Identify which cell holds the provided text, then report its [X, Y] central coordinate. 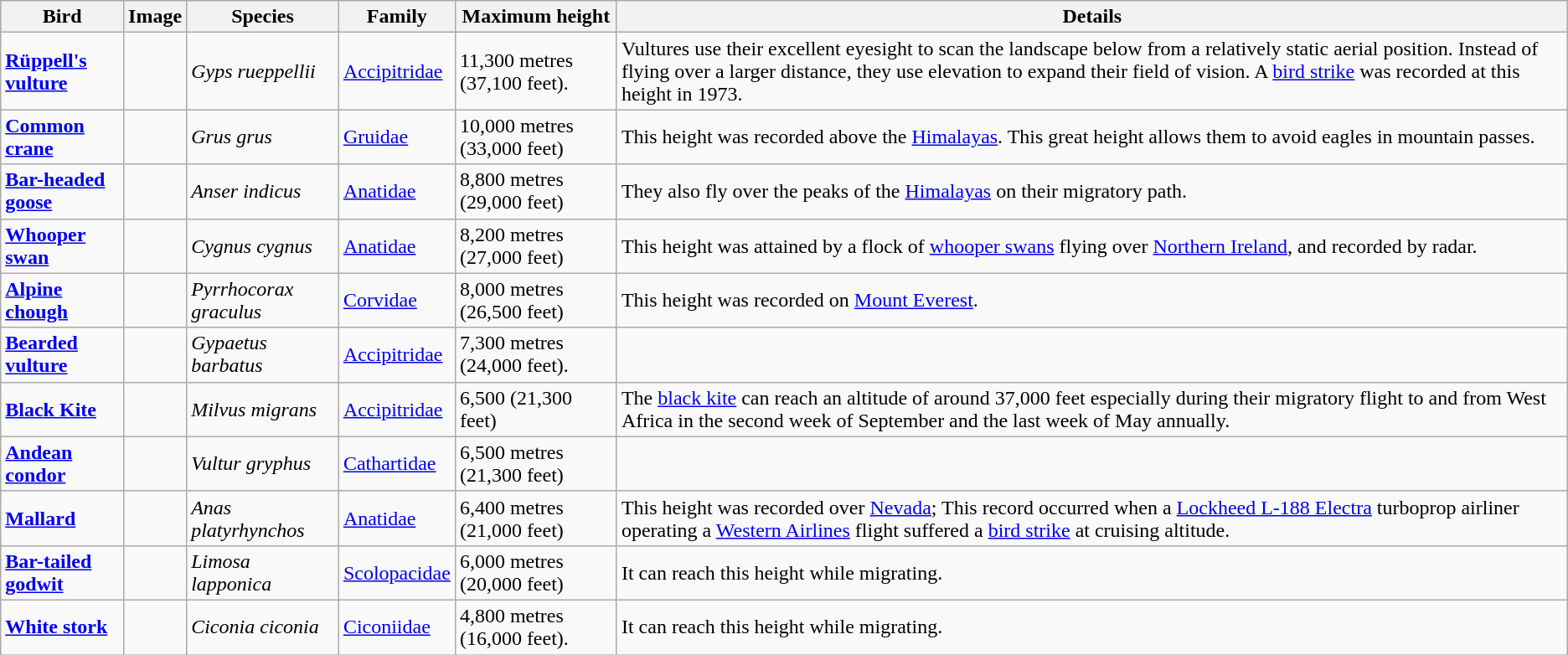
Details [1092, 17]
6,500 (21,300 feet) [536, 409]
Black Kite [62, 409]
Gruidae [397, 137]
Bird [62, 17]
Milvus migrans [263, 409]
White stork [62, 627]
Ciconia ciconia [263, 627]
Grus grus [263, 137]
Bearded vulture [62, 355]
8,000 metres (26,500 feet) [536, 300]
Maximum height [536, 17]
Alpine chough [62, 300]
6,000 metres (20,000 feet) [536, 573]
They also fly over the peaks of the Himalayas on their migratory path. [1092, 191]
Mallard [62, 518]
Anser indicus [263, 191]
This height was attained by a flock of whooper swans flying over Northern Ireland, and recorded by radar. [1092, 246]
Rüppell's vulture [62, 71]
Limosa lapponica [263, 573]
Species [263, 17]
Cygnus cygnus [263, 246]
Corvidae [397, 300]
Gyps rueppellii [263, 71]
Cathartidae [397, 464]
6,500 metres (21,300 feet) [536, 464]
Ciconiidae [397, 627]
Image [156, 17]
7,300 metres (24,000 feet). [536, 355]
Vultur gryphus [263, 464]
8,200 metres (27,000 feet) [536, 246]
This height was recorded above the Himalayas. This great height allows them to avoid eagles in mountain passes. [1092, 137]
Anas platyrhynchos [263, 518]
Scolopacidae [397, 573]
Bar-tailed godwit [62, 573]
Common crane [62, 137]
Bar-headed goose [62, 191]
11,300 metres (37,100 feet). [536, 71]
Gypaetus barbatus [263, 355]
Andean condor [62, 464]
10,000 metres (33,000 feet) [536, 137]
Whooper swan [62, 246]
This height was recorded on Mount Everest. [1092, 300]
8,800 metres (29,000 feet) [536, 191]
4,800 metres (16,000 feet). [536, 627]
Pyrrhocorax graculus [263, 300]
6,400 metres (21,000 feet) [536, 518]
Family [397, 17]
